Provide the [X, Y] coordinate of the cell's center where the given text is located.  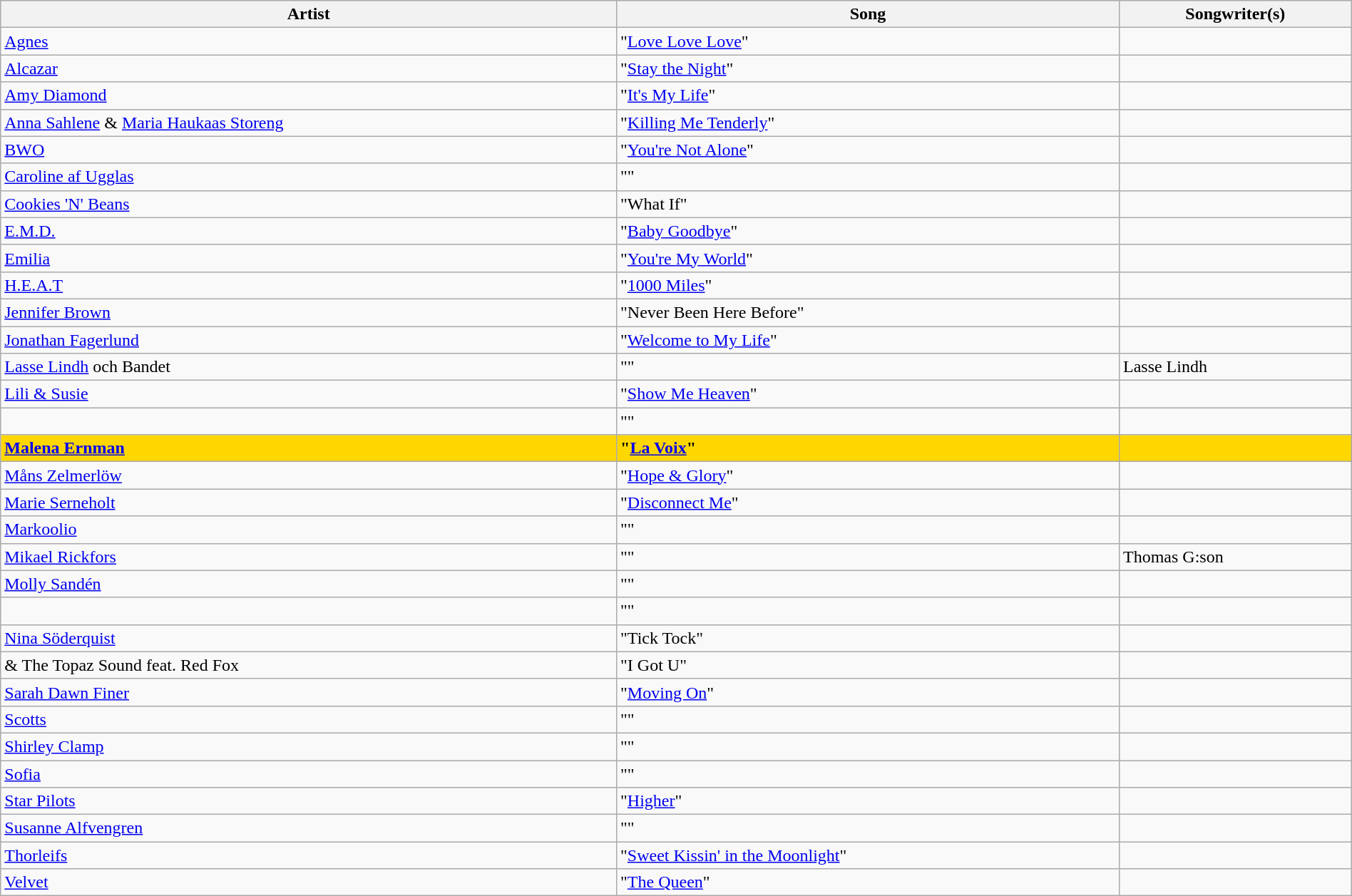
Måns Zelmerlöw [309, 475]
"It's My Life" [869, 96]
Songwriter(s) [1235, 14]
Lili & Susie [309, 394]
"Stay the Night" [869, 68]
"Sweet Kissin' in the Moonlight" [869, 855]
"Baby Goodbye" [869, 231]
Markoolio [309, 530]
Anna Sahlene & Maria Haukaas Storeng [309, 123]
Artist [309, 14]
"The Queen" [869, 882]
Nina Söderquist [309, 638]
Agnes [309, 41]
"Disconnect Me" [869, 503]
"Tick Tock" [869, 638]
Lasse Lindh och Bandet [309, 367]
BWO [309, 150]
"Killing Me Tenderly" [869, 123]
"Show Me Heaven" [869, 394]
Molly Sandén [309, 584]
"1000 Miles" [869, 285]
"You're My World" [869, 258]
Song [869, 14]
Cookies 'N' Beans [309, 204]
E.M.D. [309, 231]
Lasse Lindh [1235, 367]
Star Pilots [309, 801]
Sarah Dawn Finer [309, 692]
"Love Love Love" [869, 41]
Emilia [309, 258]
H.E.A.T [309, 285]
"La Voix" [869, 448]
Scotts [309, 719]
Caroline af Ugglas [309, 177]
Marie Serneholt [309, 503]
Thorleifs [309, 855]
Susanne Alfvengren [309, 828]
Amy Diamond [309, 96]
Malena Ernman [309, 448]
"Higher" [869, 801]
Velvet [309, 882]
Jennifer Brown [309, 312]
Shirley Clamp [309, 746]
"What If" [869, 204]
"I Got U" [869, 665]
"Never Been Here Before" [869, 312]
& The Topaz Sound feat. Red Fox [309, 665]
"Welcome to My Life" [869, 340]
Alcazar [309, 68]
Mikael Rickfors [309, 557]
Sofia [309, 773]
"Moving On" [869, 692]
Jonathan Fagerlund [309, 340]
"You're Not Alone" [869, 150]
Thomas G:son [1235, 557]
"Hope & Glory" [869, 475]
